Locate the cell with the specified text and output its (x, y) center coordinate. 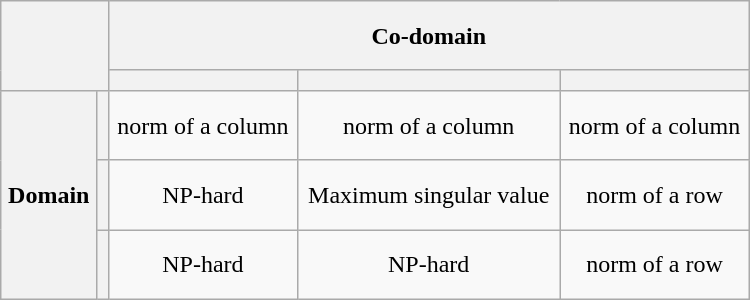
Maximum singular value (429, 195)
Domain (49, 196)
Co-domain (428, 36)
